Extract the (X, Y) coordinate from the center of the cell holding the provided text.  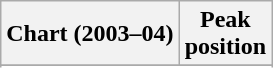
Chart (2003–04) (90, 34)
Peakposition (225, 34)
